Find where the given text appears and provide that cell's center as [X, Y] coordinate. 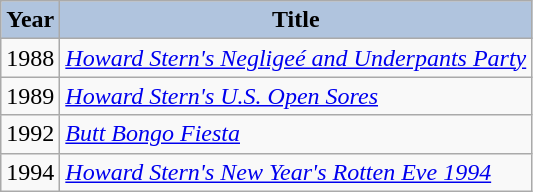
Butt Bongo Fiesta [296, 134]
Howard Stern's New Year's Rotten Eve 1994 [296, 172]
1989 [30, 96]
Howard Stern's U.S. Open Sores [296, 96]
Year [30, 20]
1988 [30, 58]
Title [296, 20]
1994 [30, 172]
Howard Stern's Negligeé and Underpants Party [296, 58]
1992 [30, 134]
